Identify which cell holds the provided text, then report its (X, Y) central coordinate. 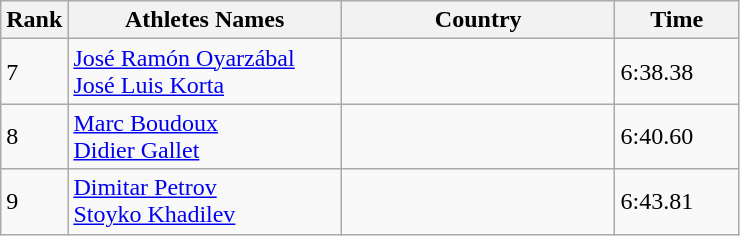
6:38.38 (677, 72)
9 (34, 202)
6:43.81 (677, 202)
José Ramón OyarzábalJosé Luis Korta (205, 72)
Rank (34, 20)
Time (677, 20)
6:40.60 (677, 136)
Athletes Names (205, 20)
Dimitar PetrovStoyko Khadilev (205, 202)
8 (34, 136)
Marc BoudouxDidier Gallet (205, 136)
7 (34, 72)
Country (478, 20)
